Detect which cell encompasses the target text, then output its [x, y] center coordinate. 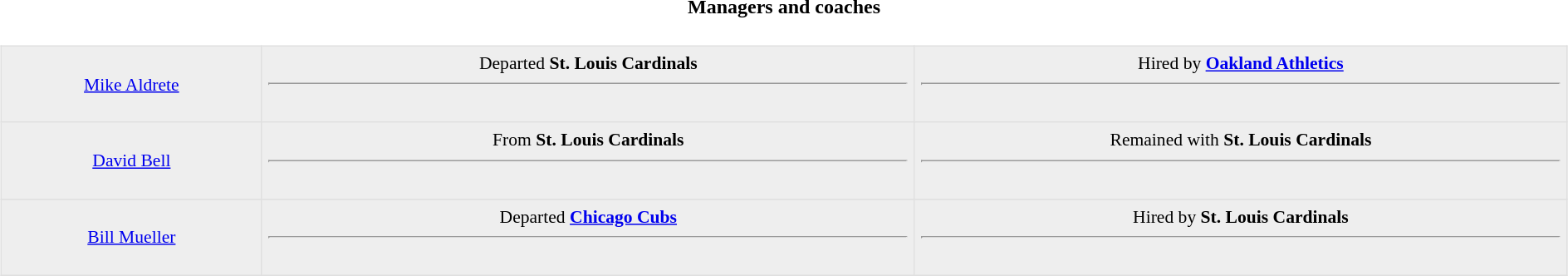
Mike Aldrete [131, 84]
Departed Chicago Cubs [588, 237]
Hired by St. Louis Cardinals [1241, 237]
Hired by Oakland Athletics [1241, 84]
Departed St. Louis Cardinals [588, 84]
Remained with St. Louis Cardinals [1241, 160]
David Bell [131, 160]
From St. Louis Cardinals [588, 160]
Bill Mueller [131, 237]
